Detect which cell encompasses the target text, then output its [x, y] center coordinate. 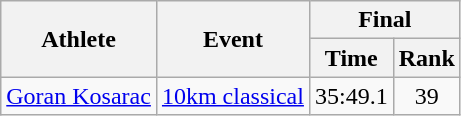
Athlete [79, 39]
10km classical [232, 96]
35:49.1 [351, 96]
Rank [426, 58]
Event [232, 39]
Final [384, 20]
39 [426, 96]
Goran Kosarac [79, 96]
Time [351, 58]
